Find where the given text appears and provide that cell's center as [x, y] coordinate. 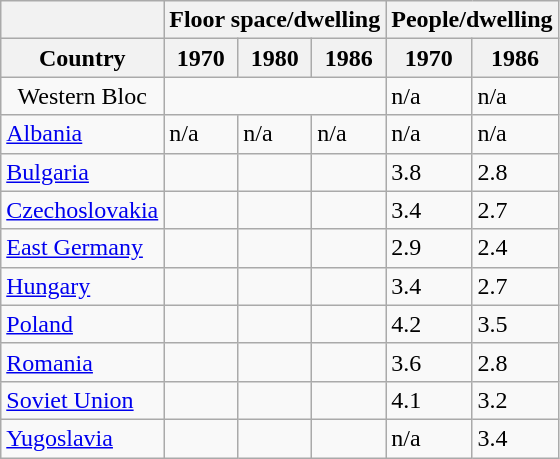
3.5 [515, 324]
3.8 [429, 172]
Bulgaria [82, 172]
4.2 [429, 324]
1980 [275, 58]
East Germany [82, 248]
3.6 [429, 362]
Yugoslavia [82, 438]
Western Bloc [82, 96]
Country [82, 58]
2.4 [515, 248]
Hungary [82, 286]
4.1 [429, 400]
Czechoslovakia [82, 210]
Poland [82, 324]
Albania [82, 134]
2.9 [429, 248]
Floor space/dwelling [275, 20]
Soviet Union [82, 400]
3.2 [515, 400]
People/dwelling [472, 20]
Romania [82, 362]
